Extract the (x, y) coordinate from the center of the cell holding the provided text.  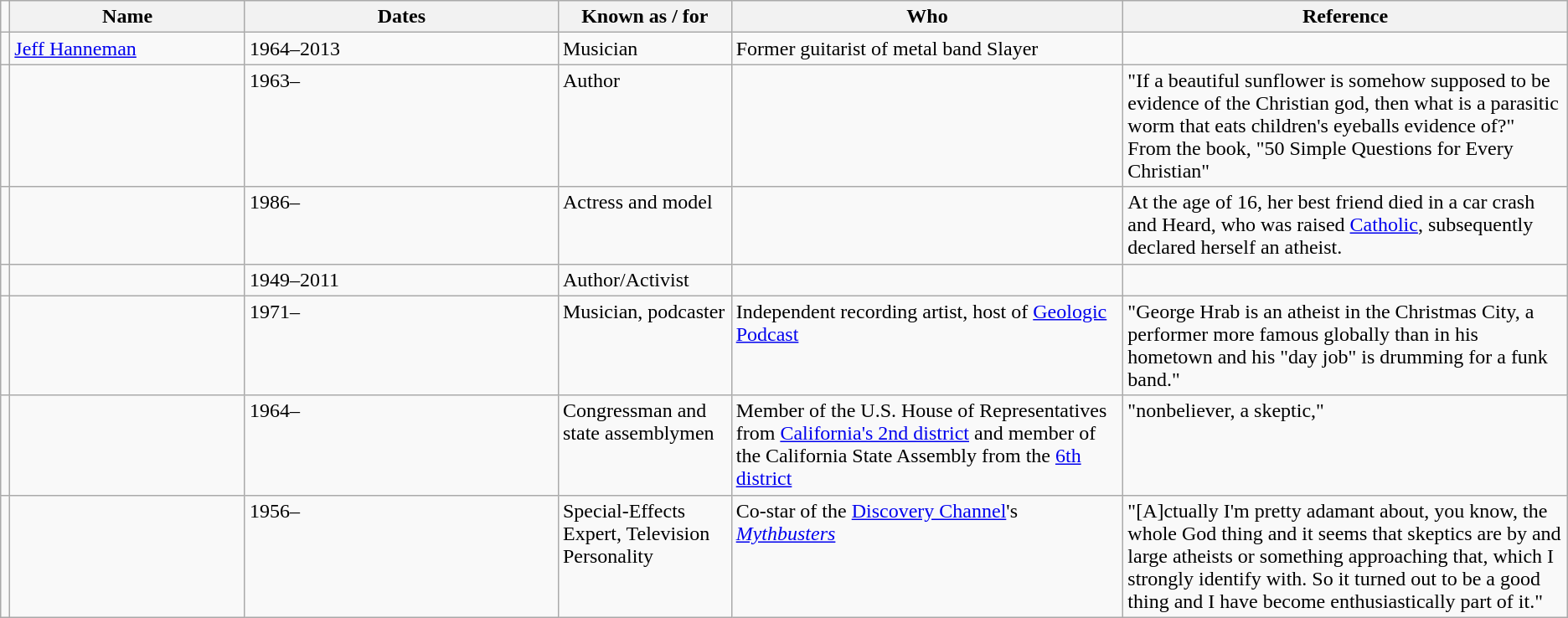
Dates (401, 17)
Name (127, 17)
Reference (1345, 17)
Independent recording artist, host of Geologic Podcast (927, 345)
Musician, podcaster (645, 345)
Former guitarist of metal band Slayer (927, 49)
Member of the U.S. House of Representatives from California's 2nd district and member of the California State Assembly from the 6th district (927, 445)
1964– (401, 445)
1963– (401, 126)
Musician (645, 49)
Jeff Hanneman (127, 49)
Co-star of the Discovery Channel's Mythbusters (927, 556)
"nonbeliever, a skeptic," (1345, 445)
At the age of 16, her best friend died in a car crash and Heard, who was raised Catholic, subsequently declared herself an atheist. (1345, 225)
1964–2013 (401, 49)
1986– (401, 225)
1971– (401, 345)
Author/Activist (645, 280)
Who (927, 17)
Special-Effects Expert, Television Personality (645, 556)
Actress and model (645, 225)
1949–2011 (401, 280)
Congressman and state assemblymen (645, 445)
1956– (401, 556)
Author (645, 126)
Known as / for (645, 17)
